Capture the cell that displays the provided text and extract its (x, y) central coordinate. 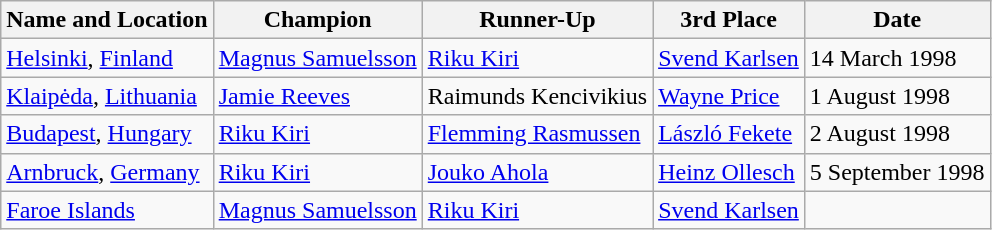
Champion (318, 20)
Raimunds Kencivikius (537, 96)
Helsinki, Finland (107, 58)
Klaipėda, Lithuania (107, 96)
2 August 1998 (897, 134)
3rd Place (729, 20)
László Fekete (729, 134)
Runner-Up (537, 20)
Faroe Islands (107, 210)
Wayne Price (729, 96)
Jouko Ahola (537, 172)
14 March 1998 (897, 58)
Heinz Ollesch (729, 172)
Jamie Reeves (318, 96)
Budapest, Hungary (107, 134)
Flemming Rasmussen (537, 134)
Date (897, 20)
Arnbruck, Germany (107, 172)
Name and Location (107, 20)
5 September 1998 (897, 172)
1 August 1998 (897, 96)
